Pinpoint the cell where the given text exists, returning its [x, y] midpoint coordinate. 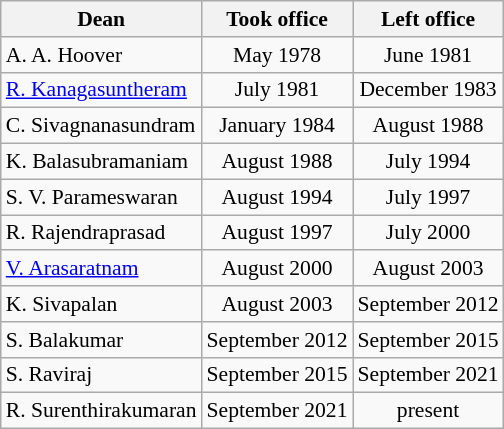
S. Raviraj [102, 375]
July 1994 [428, 162]
present [428, 411]
August 2000 [278, 269]
C. Sivagnanasundram [102, 126]
S. V. Parameswaran [102, 197]
Dean [102, 19]
R. Rajendraprasad [102, 233]
A. A. Hoover [102, 55]
July 2000 [428, 233]
July 1997 [428, 197]
December 1983 [428, 90]
May 1978 [278, 55]
S. Balakumar [102, 340]
June 1981 [428, 55]
August 1997 [278, 233]
August 1994 [278, 197]
Took office [278, 19]
Left office [428, 19]
K. Balasubramaniam [102, 162]
V. Arasaratnam [102, 269]
R. Kanagasuntheram [102, 90]
R. Surenthirakumaran [102, 411]
July 1981 [278, 90]
K. Sivapalan [102, 304]
January 1984 [278, 126]
